Locate the cell with the specified text and output its [x, y] center coordinate. 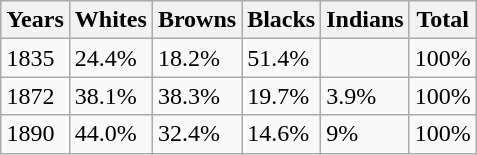
14.6% [282, 134]
38.3% [196, 96]
Browns [196, 20]
44.0% [110, 134]
9% [365, 134]
Whites [110, 20]
1835 [35, 58]
Indians [365, 20]
Total [442, 20]
24.4% [110, 58]
51.4% [282, 58]
Years [35, 20]
18.2% [196, 58]
1890 [35, 134]
1872 [35, 96]
32.4% [196, 134]
19.7% [282, 96]
3.9% [365, 96]
Blacks [282, 20]
38.1% [110, 96]
